Search for the cell housing the specified text and yield its (x, y) center coordinate. 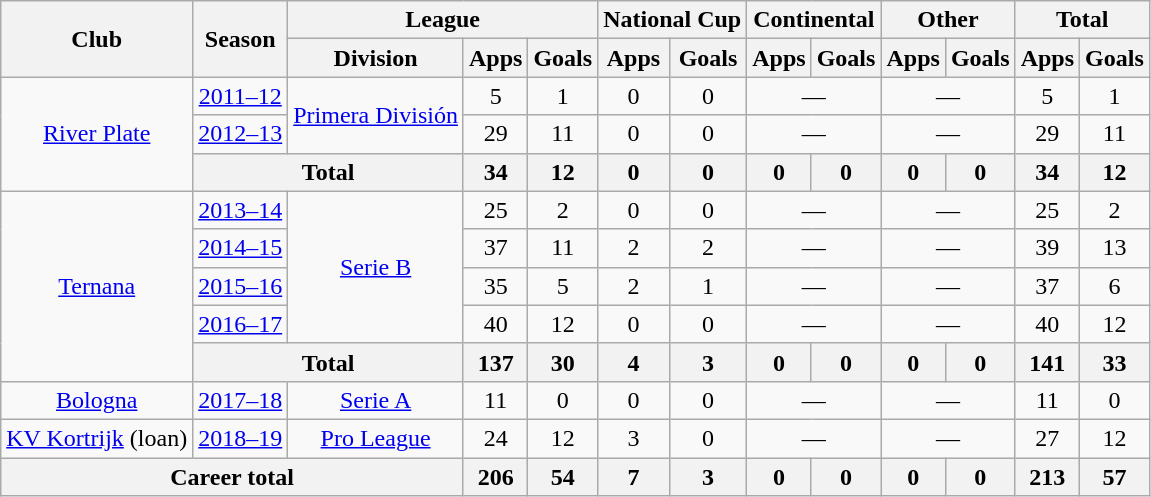
Ternana (97, 286)
Career total (232, 477)
6 (1115, 286)
2015–16 (240, 286)
2013–14 (240, 210)
2012–13 (240, 134)
League (443, 20)
Division (376, 58)
2011–12 (240, 96)
33 (1115, 362)
206 (495, 477)
39 (1047, 248)
Pro League (376, 438)
Club (97, 39)
KV Kortrijk (loan) (97, 438)
Serie A (376, 400)
24 (495, 438)
7 (634, 477)
54 (563, 477)
Bologna (97, 400)
57 (1115, 477)
27 (1047, 438)
National Cup (672, 20)
4 (634, 362)
Continental (814, 20)
Serie B (376, 267)
137 (495, 362)
2014–15 (240, 248)
141 (1047, 362)
35 (495, 286)
Other (948, 20)
2016–17 (240, 324)
13 (1115, 248)
2017–18 (240, 400)
Primera División (376, 115)
213 (1047, 477)
Season (240, 39)
2018–19 (240, 438)
30 (563, 362)
River Plate (97, 134)
